Extract the (X, Y) coordinate from the center of the cell holding the provided text.  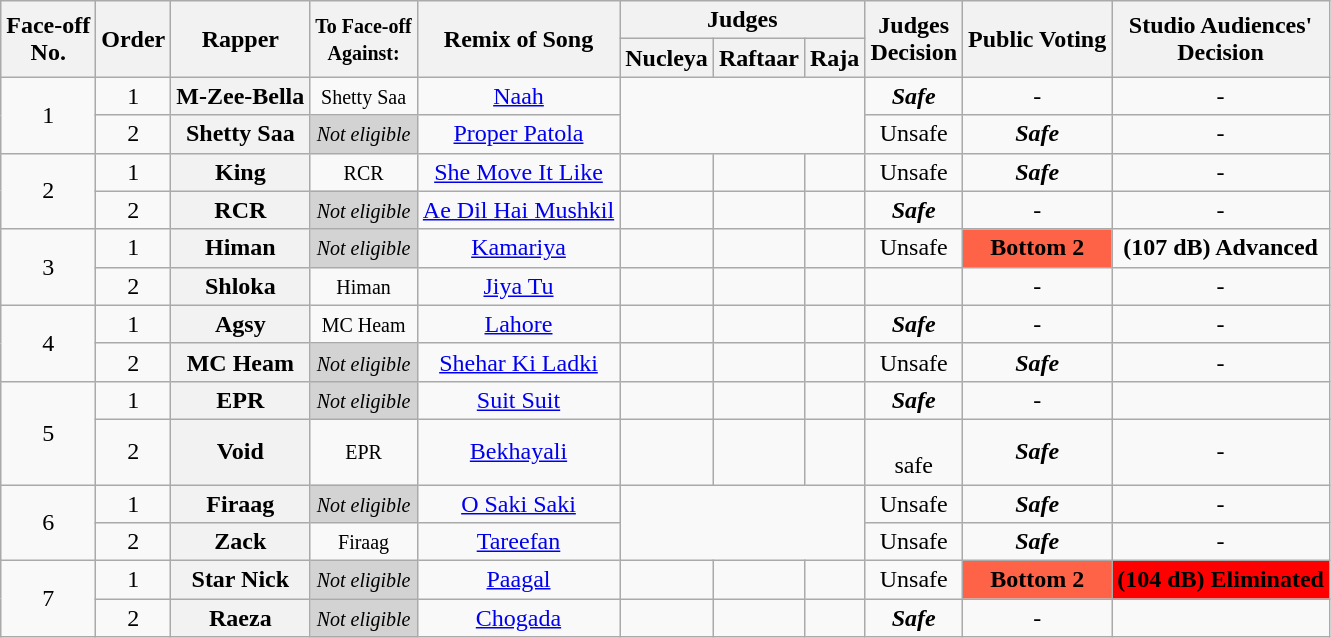
Raeza (240, 618)
(107 dB) Advanced (1221, 248)
4 (48, 343)
Bekhayali (518, 452)
Star Nick (240, 580)
M-Zee-Bella (240, 96)
Tareefan (518, 542)
Lahore (518, 324)
O Saki Saki (518, 503)
Zack (240, 542)
Shloka (240, 286)
Void (240, 452)
Naah (518, 96)
3 (48, 267)
Studio Audiences'Decision (1221, 39)
To Face-offAgainst: (364, 39)
Jiya Tu (518, 286)
Chogada (518, 618)
7 (48, 599)
6 (48, 522)
She Move It Like (518, 172)
Face-offNo. (48, 39)
JudgesDecision (914, 39)
Kamariya (518, 248)
Rapper (240, 39)
Nucleya (667, 58)
Judges (742, 20)
Agsy (240, 324)
Paagal (518, 580)
Public Voting (1038, 39)
5 (48, 432)
Shehar Ki Ladki (518, 362)
(104 dB) Eliminated (1221, 580)
Raftaar (758, 58)
Suit Suit (518, 400)
King (240, 172)
Remix of Song (518, 39)
Ae Dil Hai Mushkil (518, 210)
safe (914, 452)
Raja (834, 58)
Order (134, 39)
Proper Patola (518, 134)
